From the cell containing the given text, extract its center point as (x, y) coordinate. 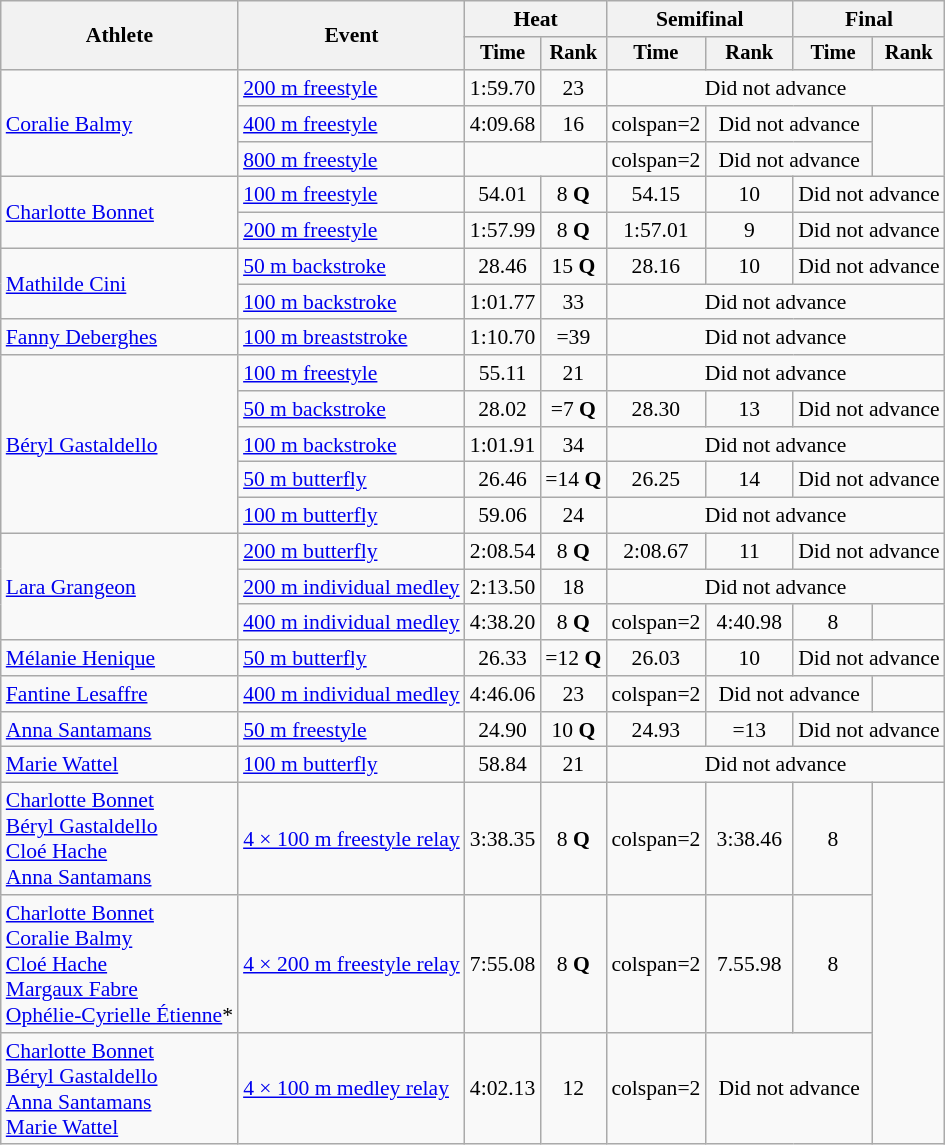
28.16 (656, 267)
Marie Wattel (120, 765)
54.01 (502, 195)
Heat (536, 19)
Charlotte Bonnet (120, 212)
12 (573, 1089)
Mathilde Cini (120, 284)
2:13.50 (502, 587)
26.33 (502, 658)
1:57.99 (502, 231)
1:59.70 (502, 88)
1:01.77 (502, 302)
Charlotte BonnetBéryl GastaldelloAnna SantamansMarie Wattel (120, 1089)
4:38.20 (502, 623)
34 (573, 445)
4:09.68 (502, 124)
33 (573, 302)
=39 (573, 338)
24.93 (656, 730)
50 m freestyle (352, 730)
1:10.70 (502, 338)
=12 Q (573, 658)
4 × 100 m medley relay (352, 1089)
Fantine Lesaffre (120, 694)
9 (749, 231)
4:46.06 (502, 694)
3:38.46 (749, 839)
=13 (749, 730)
1:57.01 (656, 231)
3:38.35 (502, 839)
15 Q (573, 267)
26.03 (656, 658)
100 m breaststroke (352, 338)
200 m individual medley (352, 587)
26.25 (656, 480)
400 m freestyle (352, 124)
=14 Q (573, 480)
10 Q (573, 730)
11 (749, 552)
Lara Grangeon (120, 588)
Béryl Gastaldello (120, 444)
Final (869, 19)
14 (749, 480)
Anna Santamans (120, 730)
1:01.91 (502, 445)
4:40.98 (749, 623)
Event (352, 36)
Semifinal (700, 19)
Athlete (120, 36)
2:08.54 (502, 552)
13 (749, 409)
55.11 (502, 373)
Charlotte BonnetCoralie BalmyCloé HacheMargaux FabreOphélie-Cyrielle Étienne* (120, 964)
59.06 (502, 516)
4:02.13 (502, 1089)
24.90 (502, 730)
Mélanie Henique (120, 658)
28.30 (656, 409)
16 (573, 124)
4 × 100 m freestyle relay (352, 839)
Charlotte BonnetBéryl GastaldelloCloé HacheAnna Santamans (120, 839)
=7 Q (573, 409)
Fanny Deberghes (120, 338)
Coralie Balmy (120, 124)
26.46 (502, 480)
18 (573, 587)
200 m butterfly (352, 552)
28.46 (502, 267)
24 (573, 516)
2:08.67 (656, 552)
58.84 (502, 765)
54.15 (656, 195)
800 m freestyle (352, 160)
4 × 200 m freestyle relay (352, 964)
28.02 (502, 409)
7.55.98 (749, 964)
7:55.08 (502, 964)
